Scan for the cell matching the given text and deliver its (x, y) coordinate at center. 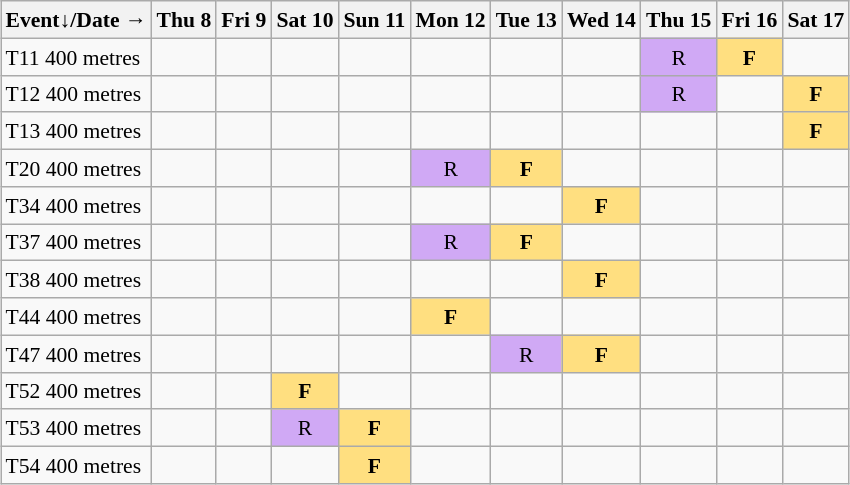
T34 400 metres (76, 204)
Sat 10 (304, 20)
Thu 15 (679, 20)
Fri 9 (244, 20)
T20 400 metres (76, 168)
Event↓/Date → (76, 20)
T52 400 metres (76, 390)
T54 400 metres (76, 464)
Fri 16 (749, 20)
T47 400 metres (76, 354)
Sun 11 (374, 20)
T53 400 metres (76, 428)
T38 400 metres (76, 280)
Wed 14 (602, 20)
T37 400 metres (76, 242)
T44 400 metres (76, 316)
Tue 13 (526, 20)
T12 400 metres (76, 94)
Thu 8 (184, 20)
Sat 17 (816, 20)
T13 400 metres (76, 130)
Mon 12 (450, 20)
T11 400 metres (76, 56)
